Search for the cell housing the specified text and yield its [X, Y] center coordinate. 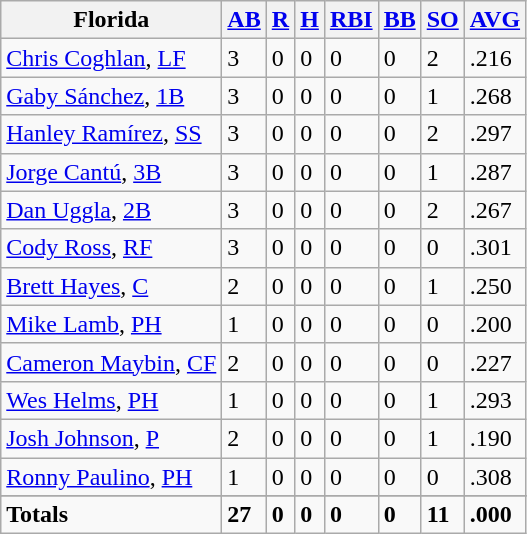
Hanley Ramírez, SS [112, 134]
H [310, 20]
27 [244, 515]
.267 [494, 210]
.000 [494, 515]
.301 [494, 248]
Gaby Sánchez, 1B [112, 96]
AVG [494, 20]
Brett Hayes, C [112, 286]
Jorge Cantú, 3B [112, 172]
Mike Lamb, PH [112, 324]
R [280, 20]
Josh Johnson, P [112, 438]
Cody Ross, RF [112, 248]
.293 [494, 400]
.308 [494, 477]
Florida [112, 20]
Chris Coghlan, LF [112, 58]
RBI [351, 20]
11 [442, 515]
Dan Uggla, 2B [112, 210]
Ronny Paulino, PH [112, 477]
.190 [494, 438]
.297 [494, 134]
.227 [494, 362]
Wes Helms, PH [112, 400]
BB [400, 20]
.200 [494, 324]
Totals [112, 515]
.268 [494, 96]
SO [442, 20]
.287 [494, 172]
.216 [494, 58]
AB [244, 20]
Cameron Maybin, CF [112, 362]
.250 [494, 286]
